Pinpoint the cell where the given text exists, returning its [x, y] midpoint coordinate. 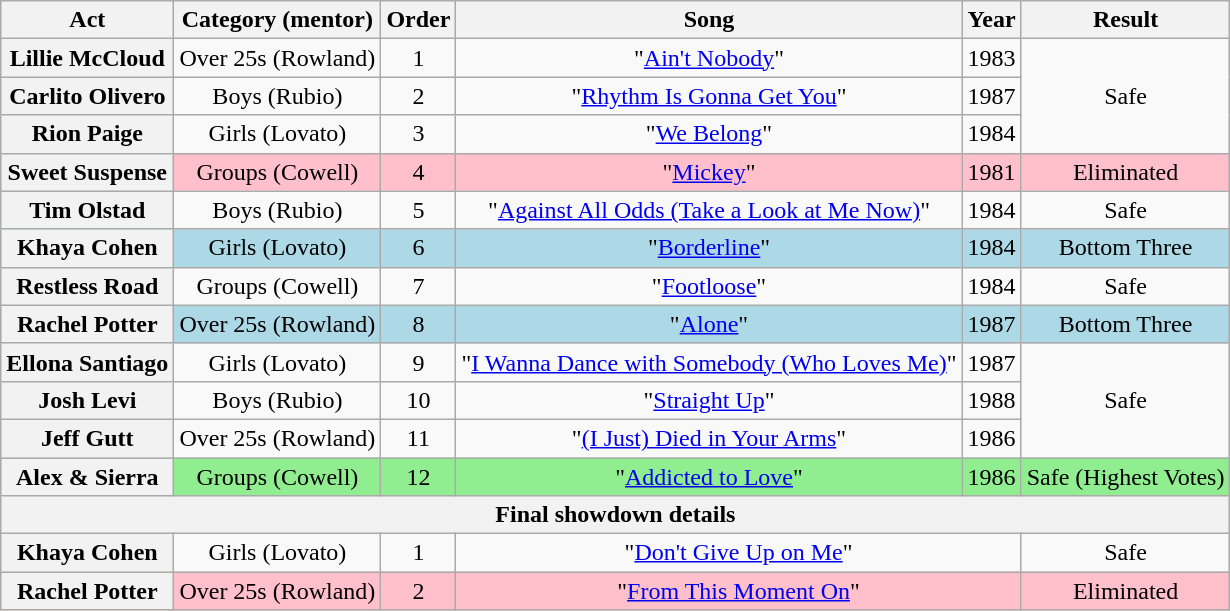
Order [418, 20]
"Footloose" [709, 286]
6 [418, 248]
4 [418, 172]
1988 [992, 400]
5 [418, 210]
"Don't Give Up on Me" [738, 553]
"Alone" [709, 324]
"From This Moment On" [738, 591]
"I Wanna Dance with Somebody (Who Loves Me)" [709, 362]
12 [418, 477]
Category (mentor) [278, 20]
8 [418, 324]
"Addicted to Love" [709, 477]
Carlito Olivero [88, 96]
Ellona Santiago [88, 362]
Rion Paige [88, 134]
11 [418, 438]
Lillie McCloud [88, 58]
1983 [992, 58]
"Against All Odds (Take a Look at Me Now)" [709, 210]
"Ain't Nobody" [709, 58]
"We Belong" [709, 134]
"Rhythm Is Gonna Get You" [709, 96]
1981 [992, 172]
Sweet Suspense [88, 172]
"Mickey" [709, 172]
Safe (Highest Votes) [1126, 477]
Jeff Gutt [88, 438]
9 [418, 362]
"Straight Up" [709, 400]
Result [1126, 20]
Alex & Sierra [88, 477]
"(I Just) Died in Your Arms" [709, 438]
3 [418, 134]
Year [992, 20]
Restless Road [88, 286]
7 [418, 286]
"Borderline" [709, 248]
Act [88, 20]
10 [418, 400]
Final showdown details [616, 515]
Tim Olstad [88, 210]
Song [709, 20]
Josh Levi [88, 400]
